Determine the [X, Y] coordinate at the center of the cell enclosing the given text.  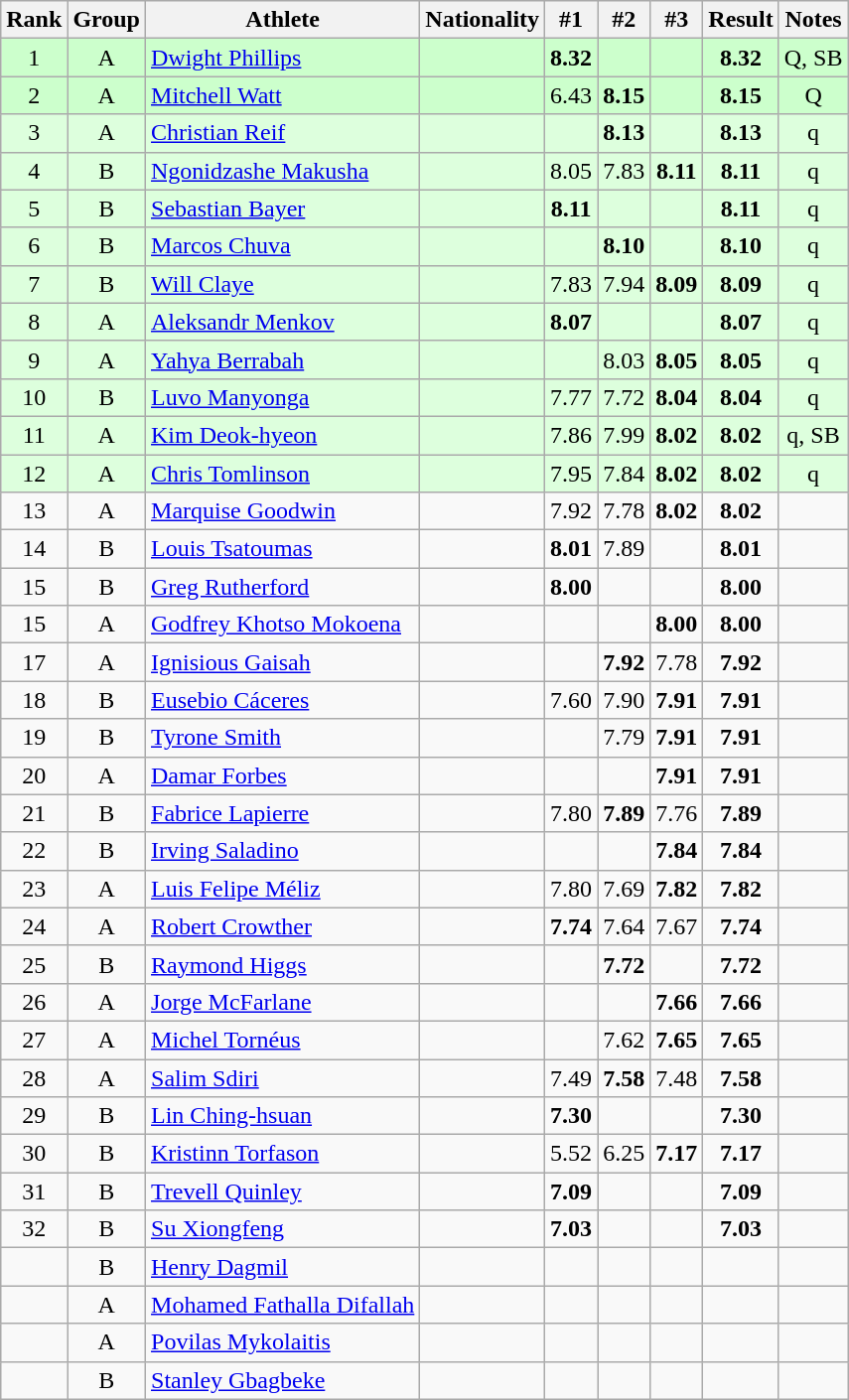
Robert Crowther [283, 926]
25 [34, 964]
#3 [677, 20]
#1 [572, 20]
13 [34, 511]
Luvo Manyonga [283, 397]
q, SB [813, 435]
Fabrice Lapierre [283, 813]
Tyrone Smith [283, 738]
Rank [34, 20]
Ignisious Gaisah [283, 662]
7 [34, 284]
Povilas Mykolaitis [283, 1342]
7.67 [677, 926]
5 [34, 209]
Marquise Goodwin [283, 511]
Sebastian Bayer [283, 209]
Notes [813, 20]
Result [741, 20]
1 [34, 58]
Will Claye [283, 284]
7.69 [624, 889]
11 [34, 435]
17 [34, 662]
8.03 [624, 359]
Lin Ching-hsuan [283, 1116]
Greg Rutherford [283, 587]
19 [34, 738]
Irving Saladino [283, 851]
Kristinn Torfason [283, 1154]
7.95 [572, 474]
Marcos Chuva [283, 246]
Q, SB [813, 58]
7.99 [624, 435]
30 [34, 1154]
7.60 [572, 700]
24 [34, 926]
Su Xiongfeng [283, 1229]
Stanley Gbagbeke [283, 1380]
Salim Sdiri [283, 1077]
Raymond Higgs [283, 964]
Group [107, 20]
9 [34, 359]
12 [34, 474]
Chris Tomlinson [283, 474]
6.43 [572, 95]
7.86 [572, 435]
2 [34, 95]
18 [34, 700]
29 [34, 1116]
Nationality [483, 20]
Q [813, 95]
#2 [624, 20]
Damar Forbes [283, 775]
Christian Reif [283, 133]
22 [34, 851]
Jorge McFarlane [283, 1002]
Dwight Phillips [283, 58]
7.94 [624, 284]
28 [34, 1077]
7.79 [624, 738]
Mohamed Fathalla Difallah [283, 1305]
Aleksandr Menkov [283, 322]
23 [34, 889]
7.64 [624, 926]
21 [34, 813]
Henry Dagmil [283, 1267]
Godfrey Khotso Mokoena [283, 625]
Michel Tornéus [283, 1040]
27 [34, 1040]
Athlete [283, 20]
10 [34, 397]
7.77 [572, 397]
Louis Tsatoumas [283, 549]
32 [34, 1229]
5.52 [572, 1154]
7.90 [624, 700]
31 [34, 1191]
8 [34, 322]
Trevell Quinley [283, 1191]
Mitchell Watt [283, 95]
Ngonidzashe Makusha [283, 171]
6.25 [624, 1154]
26 [34, 1002]
20 [34, 775]
Luis Felipe Méliz [283, 889]
3 [34, 133]
Yahya Berrabah [283, 359]
7.62 [624, 1040]
Eusebio Cáceres [283, 700]
6 [34, 246]
7.49 [572, 1077]
14 [34, 549]
Kim Deok-hyeon [283, 435]
7.76 [677, 813]
4 [34, 171]
7.48 [677, 1077]
